Locate the cell with the specified text and output its [x, y] center coordinate. 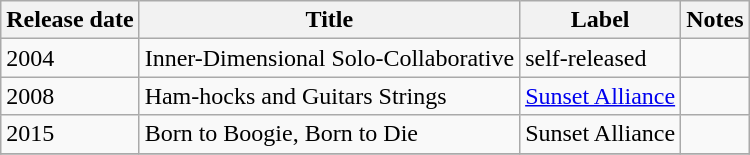
2015 [70, 134]
Ham-hocks and Guitars Strings [330, 96]
Notes [715, 20]
Inner-Dimensional Solo-Collaborative [330, 58]
Release date [70, 20]
Label [600, 20]
self-released [600, 58]
2004 [70, 58]
Title [330, 20]
2008 [70, 96]
Born to Boogie, Born to Die [330, 134]
